Pinpoint the cell where the given text exists, returning its (x, y) midpoint coordinate. 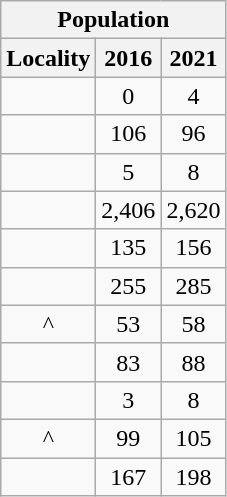
Locality (48, 58)
83 (128, 362)
167 (128, 477)
58 (194, 324)
2,406 (128, 210)
2021 (194, 58)
135 (128, 248)
4 (194, 96)
2,620 (194, 210)
Population (114, 20)
96 (194, 134)
2016 (128, 58)
105 (194, 438)
198 (194, 477)
255 (128, 286)
88 (194, 362)
5 (128, 172)
106 (128, 134)
3 (128, 400)
0 (128, 96)
99 (128, 438)
53 (128, 324)
285 (194, 286)
156 (194, 248)
